Locate the cell with the specified text and output its (x, y) center coordinate. 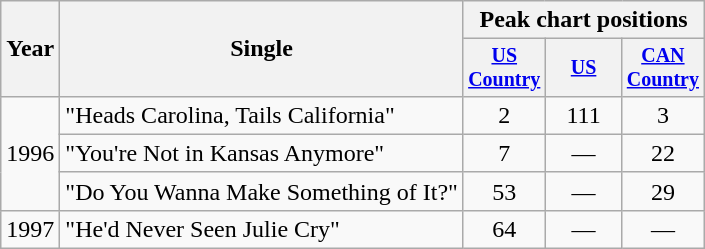
US Country (504, 68)
"Do You Wanna Make Something of It?" (262, 191)
CAN Country (663, 68)
"He'd Never Seen Julie Cry" (262, 229)
"Heads Carolina, Tails California" (262, 115)
64 (504, 229)
1996 (30, 153)
2 (504, 115)
111 (584, 115)
7 (504, 153)
Year (30, 49)
53 (504, 191)
"You're Not in Kansas Anymore" (262, 153)
Peak chart positions (583, 20)
3 (663, 115)
29 (663, 191)
22 (663, 153)
Single (262, 49)
1997 (30, 229)
US (584, 68)
